Pinpoint the cell where the given text exists, returning its (x, y) midpoint coordinate. 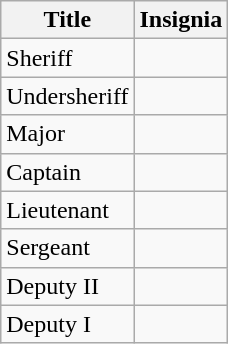
Captain (68, 172)
Insignia (181, 20)
Sergeant (68, 248)
Deputy I (68, 324)
Deputy II (68, 286)
Undersheriff (68, 96)
Major (68, 134)
Title (68, 20)
Lieutenant (68, 210)
Sheriff (68, 58)
